Capture the cell that displays the provided text and extract its [x, y] central coordinate. 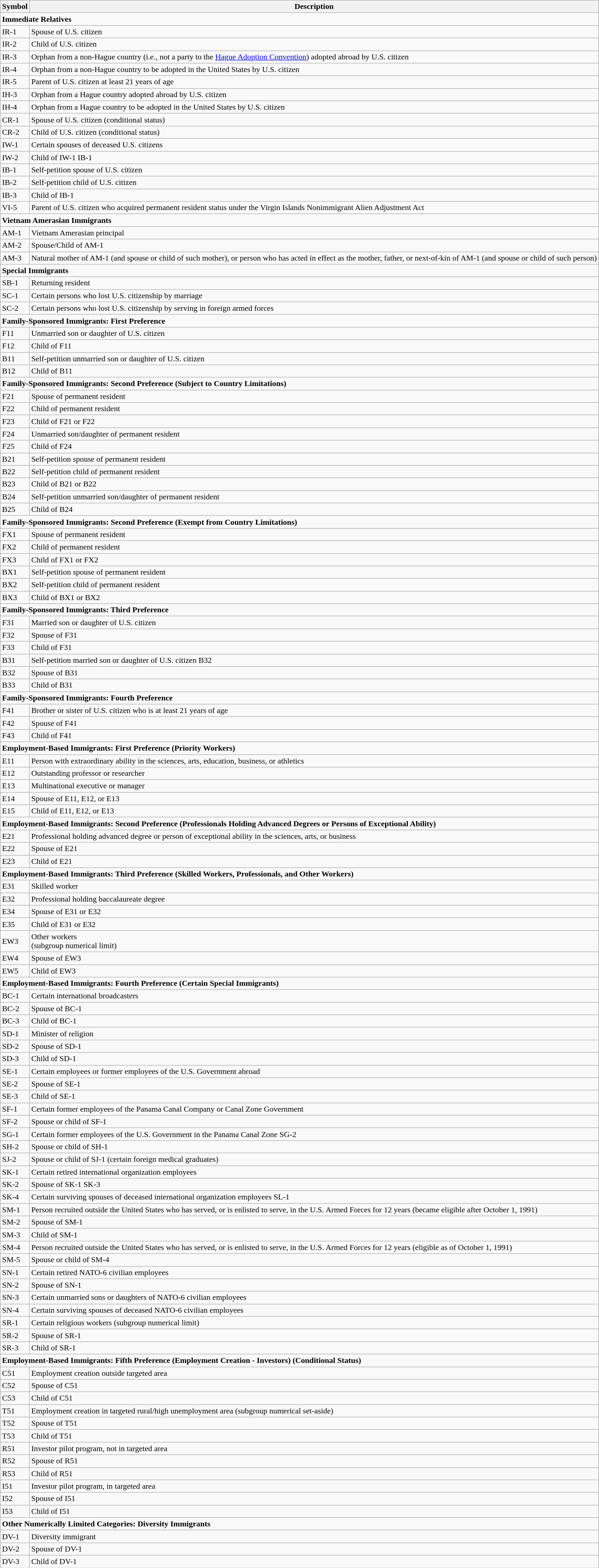
Child of E31 or E32 [314, 924]
Investor pilot program, not in targeted area [314, 1448]
Child of SE-1 [314, 1096]
Orphan from a non-Hague country to be adopted in the United States by U.S. citizen [314, 69]
Professional holding baccalaureate degree [314, 899]
Certain persons who lost U.S. citizenship by marriage [314, 296]
Investor pilot program, in targeted area [314, 1486]
F42 [15, 723]
BX3 [15, 597]
R53 [15, 1474]
SM-2 [15, 1222]
Other Numerically Limited Categories: Diversity Immigrants [299, 1524]
SJ-2 [15, 1159]
CR-2 [15, 132]
Parent of U.S. citizen who acquired permanent resident status under the Virgin Islands Nonimmigrant Alien Adjustment Act [314, 208]
Professional holding advanced degree or person of exceptional ability in the sciences, arts, or business [314, 836]
Self-petition unmarried son/daughter of permanent resident [314, 497]
SE-3 [15, 1096]
DV-2 [15, 1549]
SM-5 [15, 1260]
F43 [15, 735]
Child of B21 or B22 [314, 484]
Child of B11 [314, 371]
IB-1 [15, 170]
R52 [15, 1461]
F25 [15, 446]
E22 [15, 849]
SM-1 [15, 1210]
SE-1 [15, 1071]
Certain retired NATO-6 civilian employees [314, 1272]
Child of BX1 or BX2 [314, 597]
B31 [15, 660]
SN-4 [15, 1310]
Unmarried son/daughter of permanent resident [314, 434]
Employment-Based Immigrants: First Preference (Priority Workers) [299, 748]
FX2 [15, 547]
Certain persons who lost U.S. citizenship by serving in foreign armed forces [314, 308]
BC-1 [15, 996]
EW3 [15, 941]
Spouse or child of SJ-1 (certain foreign medical graduates) [314, 1159]
SE-2 [15, 1084]
Returning resident [314, 283]
VI-5 [15, 208]
BX2 [15, 585]
Family-Sponsored Immigrants: Fourth Preference [299, 698]
SN-1 [15, 1272]
IR-2 [15, 44]
E32 [15, 899]
Spouse of SK-1 SK-3 [314, 1185]
B33 [15, 685]
Employment creation in targeted rural/high unemployment area (subgroup numerical set-aside) [314, 1411]
Spouse of SE-1 [314, 1084]
E13 [15, 786]
Spouse of T51 [314, 1423]
Employment-Based Immigrants: Fifth Preference (Employment Creation - Investors) (Conditional Status) [299, 1360]
Spouse of SD-1 [314, 1046]
T52 [15, 1423]
Other workers(subgroup numerical limit) [314, 941]
Vietnam Amerasian principal [314, 233]
Vietnam Amerasian Immigrants [299, 220]
Certain religious workers (subgroup numerical limit) [314, 1323]
Married son or daughter of U.S. citizen [314, 623]
C52 [15, 1386]
DV-1 [15, 1536]
AM-2 [15, 245]
Spouse of R51 [314, 1461]
Child of IB-1 [314, 195]
Child of F21 or F22 [314, 421]
Self-petition married son or daughter of U.S. citizen B32 [314, 660]
Child of SD-1 [314, 1059]
B24 [15, 497]
Child of B31 [314, 685]
Certain retired international organization employees [314, 1172]
SN-2 [15, 1285]
SB-1 [15, 283]
T51 [15, 1411]
IH-3 [15, 94]
BX1 [15, 572]
Spouse of U.S. citizen [314, 32]
FX1 [15, 534]
B21 [15, 459]
SN-3 [15, 1298]
Certain surviving spouses of deceased international organization employees SL-1 [314, 1197]
Child of BC-1 [314, 1021]
IB-3 [15, 195]
Description [314, 7]
Orphan from a non-Hague country (i.e., not a party to the Hague Adoption Convention) adopted abroad by U.S. citizen [314, 57]
Child of F41 [314, 735]
SF-1 [15, 1109]
Orphan from a Hague country to be adopted in the United States by U.S. citizen [314, 107]
Child of C51 [314, 1398]
EW4 [15, 958]
Family-Sponsored Immigrants: First Preference [299, 321]
IR-4 [15, 69]
Employment-Based Immigrants: Third Preference (Skilled Workers, Professionals, and Other Workers) [299, 874]
Spouse of SR-1 [314, 1335]
IW-1 [15, 145]
Child of U.S. citizen [314, 44]
Spouse of DV-1 [314, 1549]
AM-1 [15, 233]
Child of DV-1 [314, 1561]
Self-petition spouse of U.S. citizen [314, 170]
E35 [15, 924]
Multinational executive or manager [314, 786]
SC-2 [15, 308]
C51 [15, 1373]
B23 [15, 484]
Spouse of BC-1 [314, 1009]
F32 [15, 635]
Certain employees or former employees of the U.S. Government abroad [314, 1071]
Child of SM-1 [314, 1235]
FX3 [15, 560]
Certain international broadcasters [314, 996]
IB-2 [15, 183]
F33 [15, 648]
Child of IW-1 IB-1 [314, 158]
Parent of U.S. citizen at least 21 years of age [314, 82]
Spouse/Child of AM-1 [314, 245]
SH-2 [15, 1147]
SK-2 [15, 1185]
Spouse or child of SM-4 [314, 1260]
C53 [15, 1398]
Spouse of C51 [314, 1386]
SC-1 [15, 296]
Spouse or child of SF-1 [314, 1122]
E14 [15, 799]
Family-Sponsored Immigrants: Second Preference (Exempt from Country Limitations) [299, 522]
Child of F11 [314, 346]
Child of E11, E12, or E13 [314, 811]
I52 [15, 1499]
SD-2 [15, 1046]
F31 [15, 623]
B12 [15, 371]
F11 [15, 333]
Orphan from a Hague country adopted abroad by U.S. citizen [314, 94]
Employment-Based Immigrants: Fourth Preference (Certain Special Immigrants) [299, 983]
Certain surviving spouses of deceased NATO-6 civilian employees [314, 1310]
Spouse of B31 [314, 673]
B25 [15, 509]
Spouse of I51 [314, 1499]
B11 [15, 358]
Certain spouses of deceased U.S. citizens [314, 145]
Child of T51 [314, 1436]
Spouse of EW3 [314, 958]
DV-3 [15, 1561]
CR-1 [15, 120]
Spouse of E11, E12, or E13 [314, 799]
Child of F24 [314, 446]
Child of R51 [314, 1474]
Spouse of E21 [314, 849]
Spouse of U.S. citizen (conditional status) [314, 120]
Child of E21 [314, 861]
E12 [15, 773]
F12 [15, 346]
Self-petition child of U.S. citizen [314, 183]
SK-4 [15, 1197]
F22 [15, 409]
F21 [15, 396]
Brother or sister of U.S. citizen who is at least 21 years of age [314, 710]
Family-Sponsored Immigrants: Second Preference (Subject to Country Limitations) [299, 384]
E31 [15, 886]
Certain unmarried sons or daughters of NATO-6 civilian employees [314, 1298]
Self-petition unmarried son or daughter of U.S. citizen [314, 358]
Child of B24 [314, 509]
E34 [15, 911]
E15 [15, 811]
Family-Sponsored Immigrants: Third Preference [299, 610]
IR-5 [15, 82]
R51 [15, 1448]
IR-3 [15, 57]
SK-1 [15, 1172]
Child of F31 [314, 648]
SD-3 [15, 1059]
IR-1 [15, 32]
F41 [15, 710]
AM-3 [15, 258]
BC-2 [15, 1009]
E11 [15, 761]
T53 [15, 1436]
Employment-Based Immigrants: Second Preference (Professionals Holding Advanced Degrees or Persons of Exceptional Ability) [299, 824]
Immediate Relatives [299, 19]
BC-3 [15, 1021]
Unmarried son or daughter of U.S. citizen [314, 333]
SR-1 [15, 1323]
SM-3 [15, 1235]
F23 [15, 421]
Spouse of F41 [314, 723]
B32 [15, 673]
Special Immigrants [299, 270]
Outstanding professor or researcher [314, 773]
Spouse of E31 or E32 [314, 911]
B22 [15, 472]
Spouse of SM-1 [314, 1222]
Child of FX1 or FX2 [314, 560]
SG-1 [15, 1134]
Spouse of SN-1 [314, 1285]
IH-4 [15, 107]
I53 [15, 1511]
Skilled worker [314, 886]
Child of U.S. citizen (conditional status) [314, 132]
I51 [15, 1486]
SR-2 [15, 1335]
Minister of religion [314, 1034]
Child of EW3 [314, 971]
Person with extraordinary ability in the sciences, arts, education, business, or athletics [314, 761]
SD-1 [15, 1034]
Certain former employees of the U.S. Government in the Panama Canal Zone SG-2 [314, 1134]
Child of SR-1 [314, 1348]
EW5 [15, 971]
SF-2 [15, 1122]
Diversity immigrant [314, 1536]
IW-2 [15, 158]
Symbol [15, 7]
SR-3 [15, 1348]
Employment creation outside targeted area [314, 1373]
Child of I51 [314, 1511]
SM-4 [15, 1247]
E23 [15, 861]
Spouse of F31 [314, 635]
Certain former employees of the Panama Canal Company or Canal Zone Government [314, 1109]
Spouse or child of SH-1 [314, 1147]
F24 [15, 434]
E21 [15, 836]
